Extract the [X, Y] coordinate from the center of the cell holding the provided text.  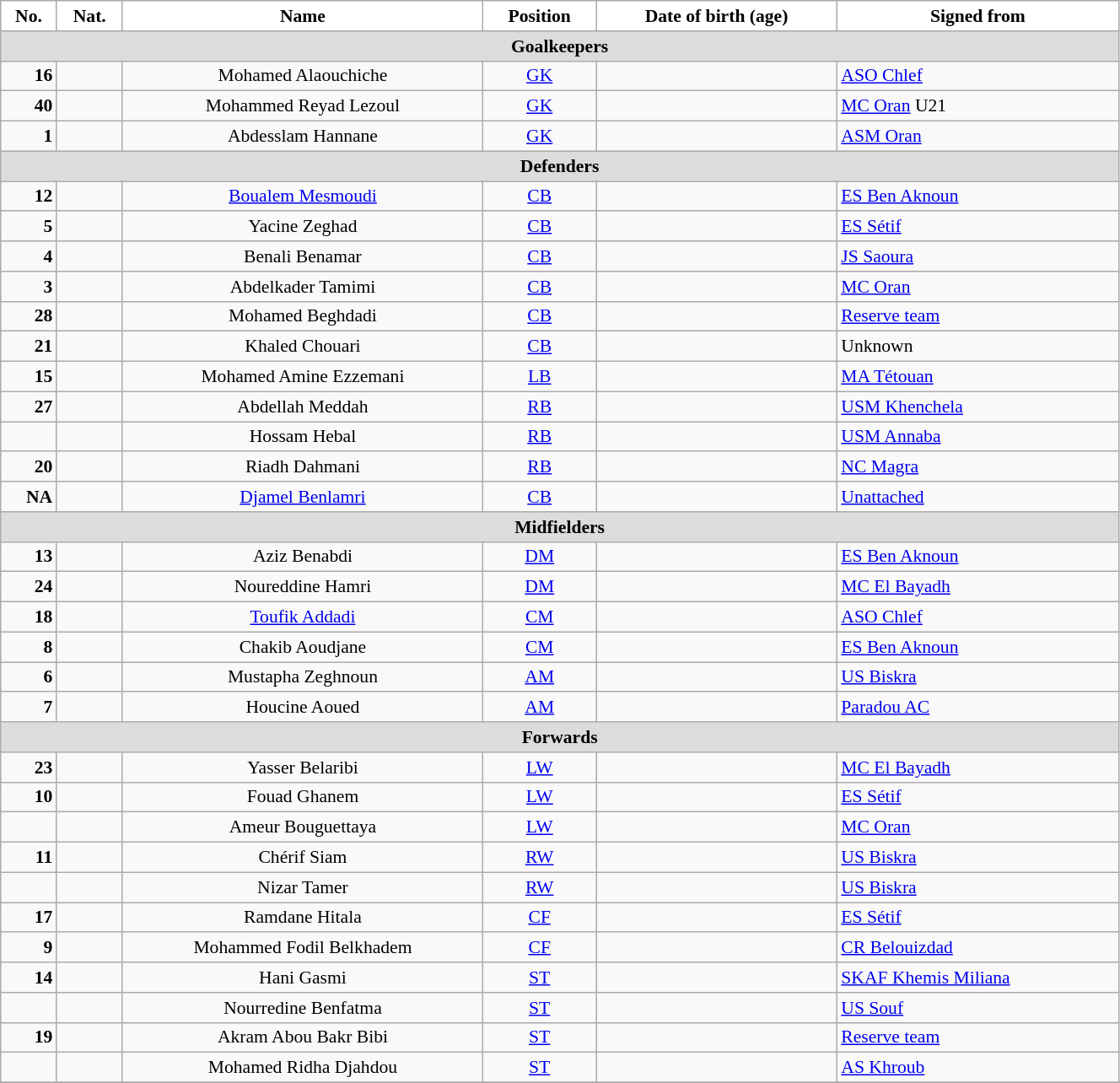
Mohammed Reyad Lezoul [302, 106]
28 [29, 316]
12 [29, 197]
SKAF Khemis Miliana [977, 978]
Midfielders [560, 527]
17 [29, 918]
Chakib Aoudjane [302, 647]
4 [29, 256]
Houcine Aoued [302, 708]
1 [29, 137]
Yacine Zeghad [302, 227]
USM Khenchela [977, 407]
JS Saoura [977, 256]
Mohamed Alaouchiche [302, 76]
Name [302, 16]
MA Tétouan [977, 377]
Nourredine Benfatma [302, 1008]
Mustapha Zeghnoun [302, 677]
23 [29, 768]
Date of birth (age) [717, 16]
3 [29, 287]
6 [29, 677]
Boualem Mesmoudi [302, 197]
7 [29, 708]
16 [29, 76]
MC Oran U21 [977, 106]
Fouad Ghanem [302, 797]
10 [29, 797]
Forwards [560, 737]
Abdelkader Tamimi [302, 287]
Djamel Benlamri [302, 497]
Chérif Siam [302, 858]
Hani Gasmi [302, 978]
Mohammed Fodil Belkhadem [302, 948]
Abdesslam Hannane [302, 137]
CR Belouizdad [977, 948]
Paradou AC [977, 708]
Akram Abou Bakr Bibi [302, 1037]
Yasser Belaribi [302, 768]
Ameur Bouguettaya [302, 827]
AS Khroub [977, 1068]
Position [540, 16]
No. [29, 16]
USM Annaba [977, 437]
40 [29, 106]
20 [29, 467]
Hossam Hebal [302, 437]
Goalkeepers [560, 46]
19 [29, 1037]
Nat. [89, 16]
LB [540, 377]
ASM Oran [977, 137]
8 [29, 647]
15 [29, 377]
Mohamed Beghdadi [302, 316]
Benali Benamar [302, 256]
Ramdane Hitala [302, 918]
Mohamed Ridha Djahdou [302, 1068]
11 [29, 858]
Riadh Dahmani [302, 467]
Aziz Benabdi [302, 557]
9 [29, 948]
Abdellah Meddah [302, 407]
27 [29, 407]
Signed from [977, 16]
Noureddine Hamri [302, 587]
14 [29, 978]
US Souf [977, 1008]
Toufik Addadi [302, 617]
Mohamed Amine Ezzemani [302, 377]
Unattached [977, 497]
Khaled Chouari [302, 347]
NA [29, 497]
13 [29, 557]
Unknown [977, 347]
NC Magra [977, 467]
5 [29, 227]
Nizar Tamer [302, 887]
21 [29, 347]
24 [29, 587]
18 [29, 617]
Defenders [560, 166]
